For the text-containing cell, return its midpoint in (x, y) coordinate format. 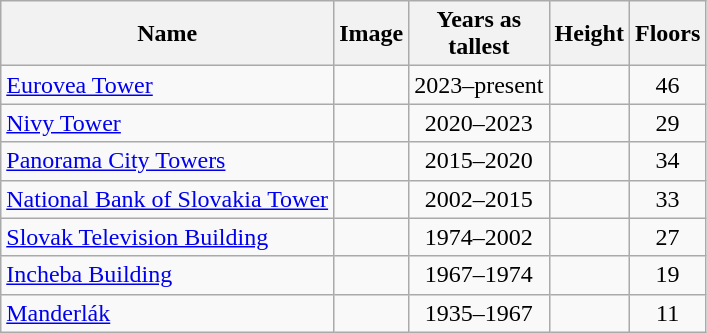
Incheba Building (168, 275)
1974–2002 (479, 237)
Height (589, 34)
Name (168, 34)
2015–2020 (479, 161)
2020–2023 (479, 123)
Years astallest (479, 34)
1935–1967 (479, 313)
National Bank of Slovakia Tower (168, 199)
Floors (667, 34)
27 (667, 237)
2002–2015 (479, 199)
Eurovea Tower (168, 85)
46 (667, 85)
33 (667, 199)
Nivy Tower (168, 123)
29 (667, 123)
19 (667, 275)
1967–1974 (479, 275)
11 (667, 313)
Image (372, 34)
Panorama City Towers (168, 161)
2023–present (479, 85)
Manderlák (168, 313)
Slovak Television Building (168, 237)
34 (667, 161)
